Search for the cell housing the specified text and yield its (x, y) center coordinate. 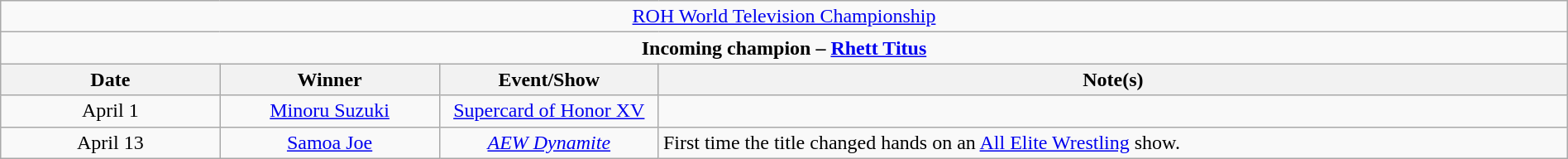
Minoru Suzuki (329, 111)
Event/Show (549, 79)
Date (111, 79)
ROH World Television Championship (784, 17)
AEW Dynamite (549, 142)
First time the title changed hands on an All Elite Wrestling show. (1113, 142)
Note(s) (1113, 79)
Samoa Joe (329, 142)
Supercard of Honor XV (549, 111)
Incoming champion – Rhett Titus (784, 48)
Winner (329, 79)
April 1 (111, 111)
April 13 (111, 142)
